From the cell containing the given text, extract its center point as (X, Y) coordinate. 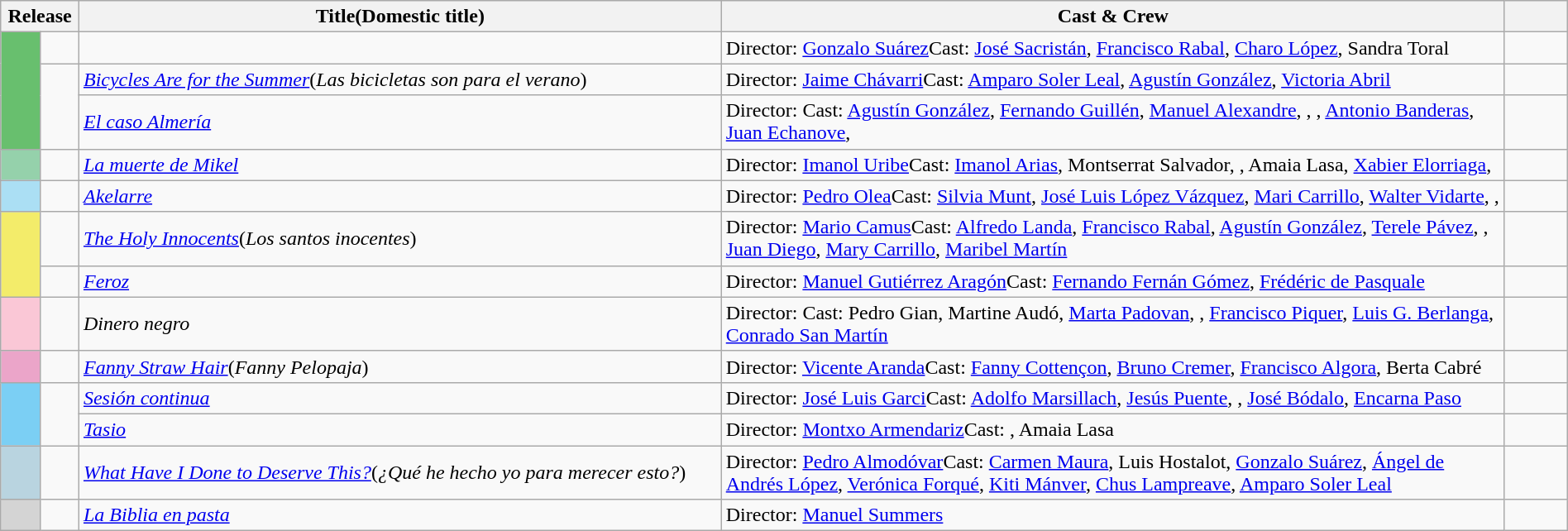
Cast & Crew (1113, 17)
The Holy Innocents(Los santos inocentes) (400, 238)
La Biblia en pasta (400, 515)
La muerte de Mikel (400, 165)
Director: Cast: Agustín González, Fernando Guillén, Manuel Alexandre, , , Antonio Banderas, Juan Echanove, (1113, 122)
Director: Mario CamusCast: Alfredo Landa, Francisco Rabal, Agustín González, Terele Pávez, , Juan Diego, Mary Carrillo, Maribel Martín (1113, 238)
El caso Almería (400, 122)
Director: Manuel Summers (1113, 515)
Director: Pedro OleaCast: Silvia Munt, José Luis López Vázquez, Mari Carrillo, Walter Vidarte, , (1113, 196)
Tasio (400, 429)
Title(Domestic title) (400, 17)
What Have I Done to Deserve This?(¿Qué he hecho yo para merecer esto?) (400, 471)
Director: Gonzalo SuárezCast: José Sacristán, Francisco Rabal, Charo López, Sandra Toral (1113, 48)
Director: Montxo ArmendarizCast: , Amaia Lasa (1113, 429)
Fanny Straw Hair(Fanny Pelopaja) (400, 366)
Director: José Luis GarciCast: Adolfo Marsillach, Jesús Puente, , José Bódalo, Encarna Paso (1113, 398)
Director: Cast: Pedro Gian, Martine Audó, Marta Padovan, , Francisco Piquer, Luis G. Berlanga, Conrado San Martín (1113, 324)
Release (40, 17)
Director: Vicente ArandaCast: Fanny Cottençon, Bruno Cremer, Francisco Algora, Berta Cabré (1113, 366)
Feroz (400, 281)
Director: Jaime ChávarriCast: Amparo Soler Leal, Agustín González, Victoria Abril (1113, 79)
Dinero negro (400, 324)
Director: Imanol UribeCast: Imanol Arias, Montserrat Salvador, , Amaia Lasa, Xabier Elorriaga, (1113, 165)
Sesión continua (400, 398)
Bicycles Are for the Summer(Las bicicletas son para el verano) (400, 79)
Akelarre (400, 196)
Director: Manuel Gutiérrez AragónCast: Fernando Fernán Gómez, Frédéric de Pasquale (1113, 281)
